For the text-containing cell, return its midpoint in [x, y] coordinate format. 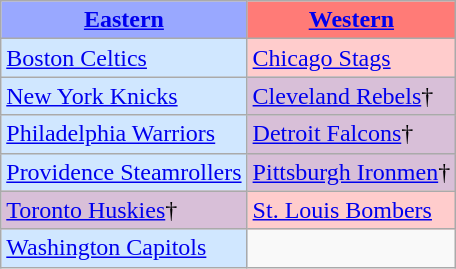
Western [352, 20]
Chicago Stags [352, 58]
Philadelphia Warriors [124, 134]
New York Knicks [124, 96]
Toronto Huskies† [124, 210]
Pittsburgh Ironmen† [352, 172]
Cleveland Rebels† [352, 96]
St. Louis Bombers [352, 210]
Providence Steamrollers [124, 172]
Washington Capitols [124, 248]
Detroit Falcons† [352, 134]
Boston Celtics [124, 58]
Eastern [124, 20]
